Extract the (x, y) coordinate from the center of the cell holding the provided text.  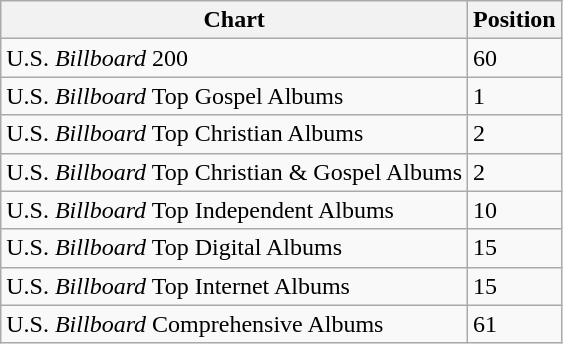
U.S. Billboard 200 (234, 58)
U.S. Billboard Top Christian & Gospel Albums (234, 172)
U.S. Billboard Top Christian Albums (234, 134)
U.S. Billboard Top Internet Albums (234, 286)
1 (515, 96)
U.S. Billboard Top Digital Albums (234, 248)
U.S. Billboard Top Independent Albums (234, 210)
10 (515, 210)
60 (515, 58)
61 (515, 324)
Chart (234, 20)
U.S. Billboard Comprehensive Albums (234, 324)
Position (515, 20)
U.S. Billboard Top Gospel Albums (234, 96)
